Determine the (x, y) coordinate at the center of the cell enclosing the given text.  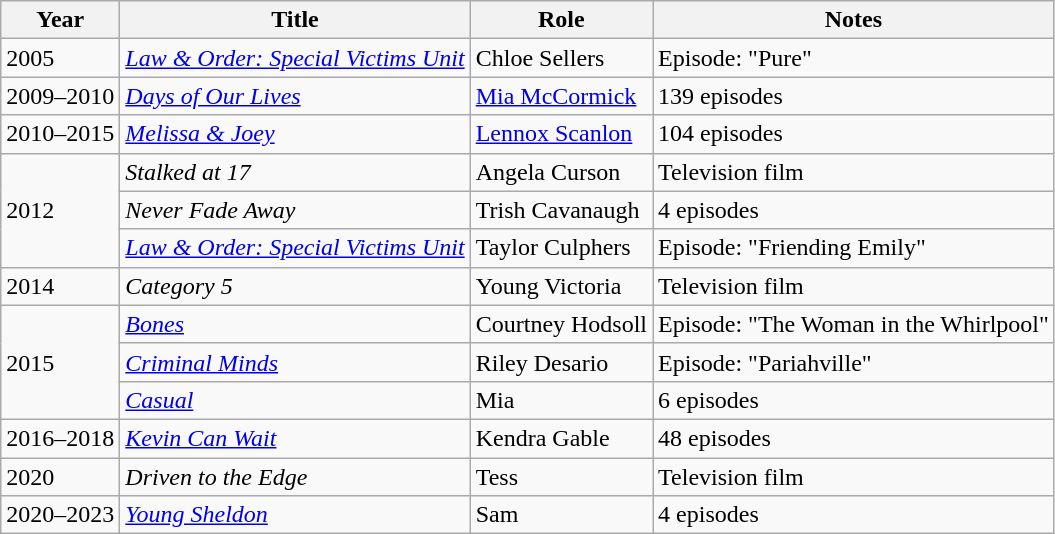
48 episodes (854, 438)
Trish Cavanaugh (561, 210)
Melissa & Joey (295, 134)
2020–2023 (60, 515)
Casual (295, 400)
Bones (295, 324)
Young Victoria (561, 286)
Chloe Sellers (561, 58)
Tess (561, 477)
Category 5 (295, 286)
Stalked at 17 (295, 172)
Mia (561, 400)
2014 (60, 286)
Kendra Gable (561, 438)
Driven to the Edge (295, 477)
Mia McCormick (561, 96)
104 episodes (854, 134)
Criminal Minds (295, 362)
2015 (60, 362)
Notes (854, 20)
6 episodes (854, 400)
2012 (60, 210)
Lennox Scanlon (561, 134)
2010–2015 (60, 134)
2009–2010 (60, 96)
Days of Our Lives (295, 96)
2005 (60, 58)
Episode: "Pariahville" (854, 362)
Taylor Culphers (561, 248)
Courtney Hodsoll (561, 324)
Title (295, 20)
2016–2018 (60, 438)
Sam (561, 515)
Never Fade Away (295, 210)
Kevin Can Wait (295, 438)
Episode: "Friending Emily" (854, 248)
Angela Curson (561, 172)
Role (561, 20)
Episode: "The Woman in the Whirlpool" (854, 324)
Episode: "Pure" (854, 58)
139 episodes (854, 96)
Young Sheldon (295, 515)
Riley Desario (561, 362)
2020 (60, 477)
Year (60, 20)
